Search for the cell housing the specified text and yield its (X, Y) center coordinate. 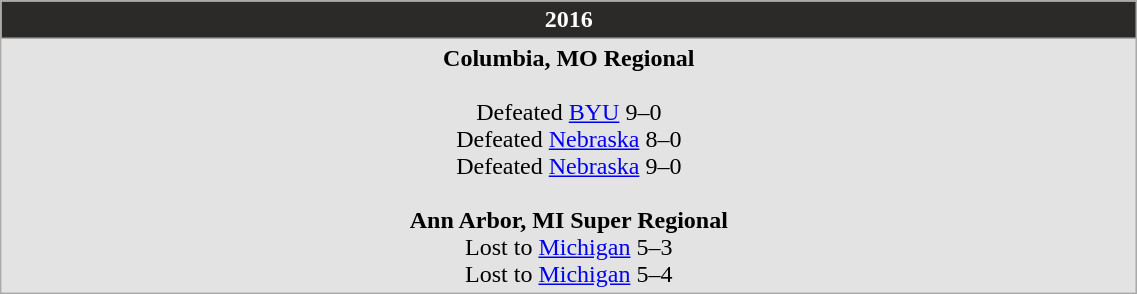
2016 (569, 20)
